Return (x, y) of the center of cell containing provided text 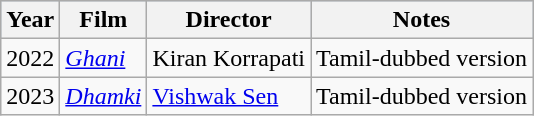
2022 (30, 58)
Dhamki (104, 96)
2023 (30, 96)
Film (104, 20)
Ghani (104, 58)
Notes (422, 20)
Year (30, 20)
Kiran Korrapati (229, 58)
Vishwak Sen (229, 96)
Director (229, 20)
